Identify which cell holds the provided text, then report its (x, y) central coordinate. 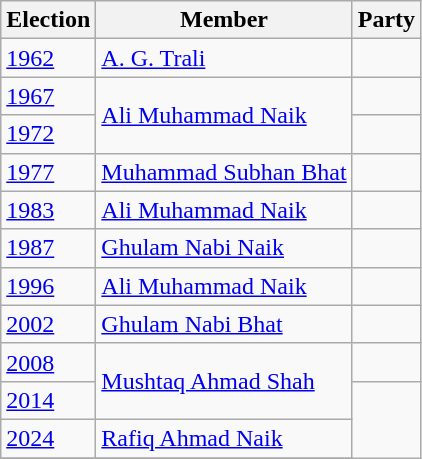
2002 (48, 324)
2024 (48, 438)
2014 (48, 400)
1996 (48, 286)
1977 (48, 172)
Election (48, 20)
1987 (48, 248)
1967 (48, 96)
Member (224, 20)
1972 (48, 134)
Ghulam Nabi Bhat (224, 324)
Ghulam Nabi Naik (224, 248)
1983 (48, 210)
1962 (48, 58)
Mushtaq Ahmad Shah (224, 381)
2008 (48, 362)
Rafiq Ahmad Naik (224, 438)
Muhammad Subhan Bhat (224, 172)
Party (386, 20)
A. G. Trali (224, 58)
